For the text-containing cell, return its midpoint in [X, Y] coordinate format. 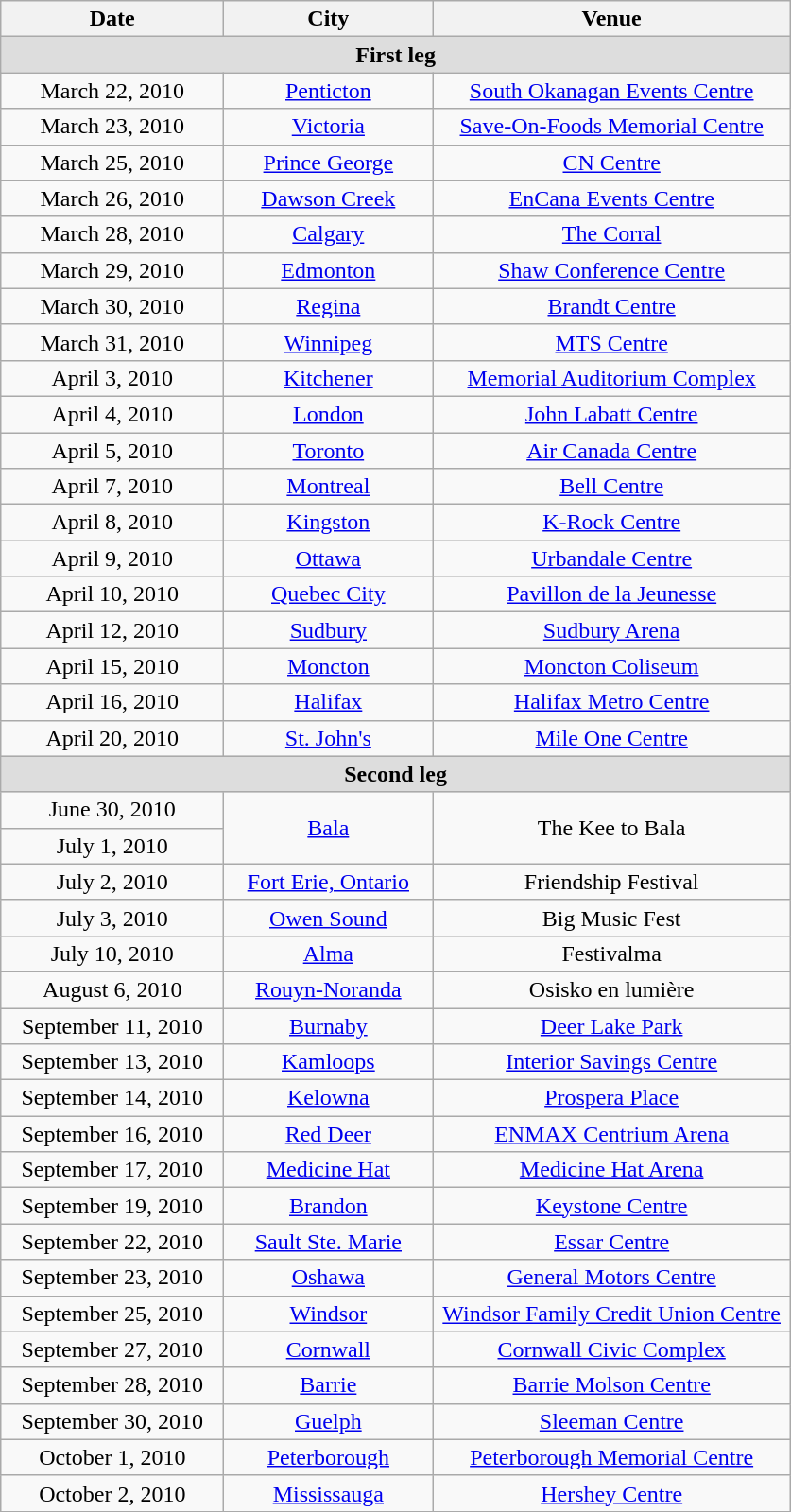
September 27, 2010 [112, 1349]
Big Music Fest [612, 918]
Winnipeg [329, 342]
Bell Centre [612, 487]
September 30, 2010 [112, 1421]
Date [112, 19]
Venue [612, 19]
Mississauga [329, 1493]
Essar Centre [612, 1242]
Montreal [329, 487]
Regina [329, 306]
John Labatt Centre [612, 414]
First leg [396, 55]
General Motors Centre [612, 1278]
Medicine Hat [329, 1170]
Bala [329, 828]
July 3, 2010 [112, 918]
Halifax [329, 702]
September 13, 2010 [112, 1062]
K-Rock Centre [612, 523]
Urbandale Centre [612, 558]
April 16, 2010 [112, 702]
Moncton Coliseum [612, 666]
Kitchener [329, 378]
Medicine Hat Arena [612, 1170]
Calgary [329, 234]
September 14, 2010 [112, 1098]
March 28, 2010 [112, 234]
June 30, 2010 [112, 810]
September 25, 2010 [112, 1314]
St. John's [329, 738]
Interior Savings Centre [612, 1062]
March 30, 2010 [112, 306]
Mile One Centre [612, 738]
Windsor [329, 1314]
Osisko en lumière [612, 989]
March 23, 2010 [112, 127]
Sault Ste. Marie [329, 1242]
April 7, 2010 [112, 487]
September 16, 2010 [112, 1134]
Save-On-Foods Memorial Centre [612, 127]
Owen Sound [329, 918]
Sudbury [329, 630]
City [329, 19]
September 22, 2010 [112, 1242]
April 15, 2010 [112, 666]
Cornwall Civic Complex [612, 1349]
March 25, 2010 [112, 163]
MTS Centre [612, 342]
Prospera Place [612, 1098]
ENMAX Centrium Arena [612, 1134]
Barrie Molson Centre [612, 1385]
Ottawa [329, 558]
Brandt Centre [612, 306]
July 2, 2010 [112, 882]
September 28, 2010 [112, 1385]
Quebec City [329, 594]
April 20, 2010 [112, 738]
April 9, 2010 [112, 558]
September 19, 2010 [112, 1206]
Hershey Centre [612, 1493]
Sleeman Centre [612, 1421]
South Okanagan Events Centre [612, 91]
Kelowna [329, 1098]
Festivalma [612, 954]
Air Canada Centre [612, 451]
Deer Lake Park [612, 1025]
Keystone Centre [612, 1206]
Prince George [329, 163]
London [329, 414]
CN Centre [612, 163]
Second leg [396, 774]
April 8, 2010 [112, 523]
Peterborough [329, 1457]
July 10, 2010 [112, 954]
Friendship Festival [612, 882]
March 31, 2010 [112, 342]
September 23, 2010 [112, 1278]
April 5, 2010 [112, 451]
March 26, 2010 [112, 198]
April 4, 2010 [112, 414]
Cornwall [329, 1349]
August 6, 2010 [112, 989]
July 1, 2010 [112, 846]
Alma [329, 954]
Shaw Conference Centre [612, 270]
Halifax Metro Centre [612, 702]
Victoria [329, 127]
April 3, 2010 [112, 378]
Barrie [329, 1385]
Rouyn-Noranda [329, 989]
April 12, 2010 [112, 630]
Oshawa [329, 1278]
March 22, 2010 [112, 91]
March 29, 2010 [112, 270]
Windsor Family Credit Union Centre [612, 1314]
Edmonton [329, 270]
October 2, 2010 [112, 1493]
September 11, 2010 [112, 1025]
EnCana Events Centre [612, 198]
October 1, 2010 [112, 1457]
Red Deer [329, 1134]
Dawson Creek [329, 198]
Brandon [329, 1206]
Toronto [329, 451]
April 10, 2010 [112, 594]
Guelph [329, 1421]
Moncton [329, 666]
Burnaby [329, 1025]
September 17, 2010 [112, 1170]
The Kee to Bala [612, 828]
Penticton [329, 91]
Kingston [329, 523]
Memorial Auditorium Complex [612, 378]
Fort Erie, Ontario [329, 882]
Sudbury Arena [612, 630]
The Corral [612, 234]
Pavillon de la Jeunesse [612, 594]
Kamloops [329, 1062]
Peterborough Memorial Centre [612, 1457]
